Capture the cell that displays the provided text and extract its [x, y] central coordinate. 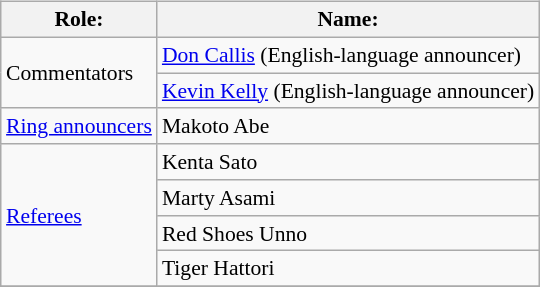
Referees [79, 215]
Commentators [79, 72]
Ring announcers [79, 126]
Marty Asami [348, 198]
Kevin Kelly (English-language announcer) [348, 91]
Makoto Abe [348, 126]
Tiger Hattori [348, 269]
Red Shoes Unno [348, 233]
Role: [79, 20]
Kenta Sato [348, 162]
Don Callis (English-language announcer) [348, 55]
Name: [348, 20]
